Provide the [X, Y] coordinate of the cell's center where the given text is located.  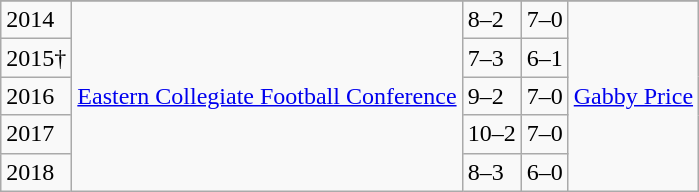
7–3 [492, 58]
10–2 [492, 134]
6–0 [544, 172]
2018 [36, 172]
8–3 [492, 172]
2015† [36, 58]
2016 [36, 96]
2017 [36, 134]
Gabby Price [633, 96]
6–1 [544, 58]
9–2 [492, 96]
2014 [36, 20]
Eastern Collegiate Football Conference [267, 96]
8–2 [492, 20]
